Return (x, y) of the center of cell containing provided text 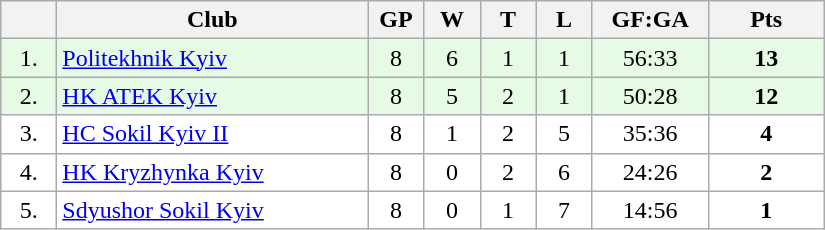
HK ATEK Kyiv (212, 96)
Club (212, 20)
1. (29, 58)
HK Kryzhynka Kyiv (212, 172)
50:28 (650, 96)
4 (766, 134)
Politekhnik Kyiv (212, 58)
14:56 (650, 210)
T (508, 20)
L (564, 20)
W (452, 20)
24:26 (650, 172)
3. (29, 134)
5. (29, 210)
HC Sokil Kyiv II (212, 134)
56:33 (650, 58)
13 (766, 58)
7 (564, 210)
Sdyushor Sokil Kyiv (212, 210)
12 (766, 96)
GF:GA (650, 20)
2. (29, 96)
35:36 (650, 134)
4. (29, 172)
GP (396, 20)
Pts (766, 20)
